Locate the cell with the specified text and output its (x, y) center coordinate. 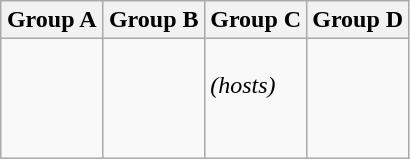
(hosts) (256, 98)
Group D (358, 20)
Group A (52, 20)
Group C (256, 20)
Group B (154, 20)
